Identify which cell holds the provided text, then report its (x, y) central coordinate. 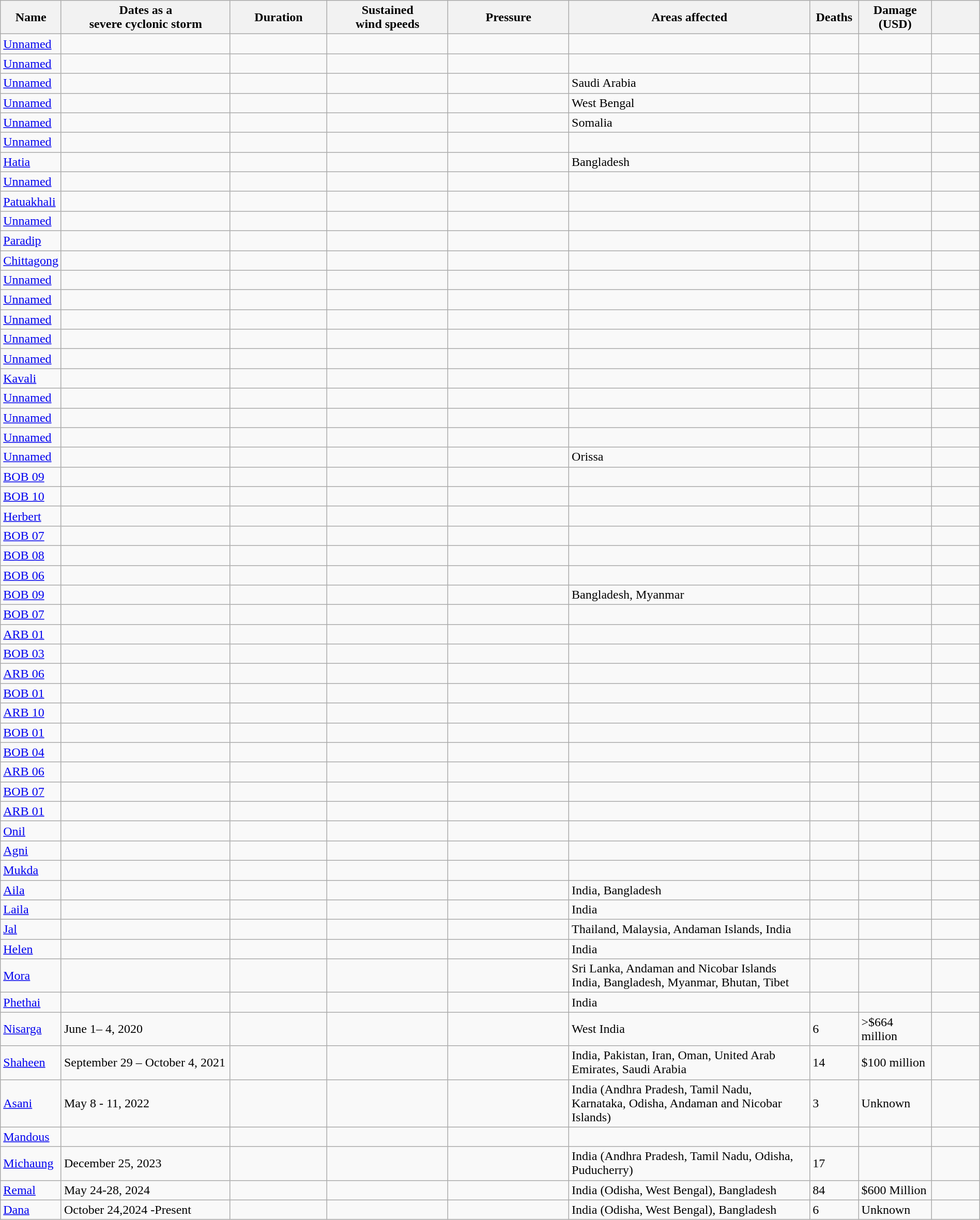
3 (834, 1103)
Agni (31, 850)
Sustainedwind speeds (388, 18)
$600 Million (895, 1190)
India (Andhra Pradesh, Tamil Nadu, Odisha, Puducherry) (690, 1163)
Chittagong (31, 260)
Mandous (31, 1137)
Damage(USD) (895, 18)
17 (834, 1163)
India, Pakistan, Iran, Oman, United Arab Emirates, Saudi Arabia (690, 1063)
Patuakhali (31, 201)
June 1– 4, 2020 (146, 1029)
Bangladesh, Myanmar (690, 595)
Orissa (690, 457)
Helen (31, 949)
Hatia (31, 162)
Mora (31, 976)
Name (31, 18)
Laila (31, 910)
Duration (279, 18)
$100 million (895, 1063)
Dates as asevere cyclonic storm (146, 18)
Asani (31, 1103)
Sri Lanka, Andaman and Nicobar IslandsIndia, Bangladesh, Myanmar, Bhutan, Tibet (690, 976)
Aila (31, 890)
Onil (31, 831)
Jal (31, 929)
Bangladesh (690, 162)
BOB 06 (31, 575)
May 24-28, 2024 (146, 1190)
India, Bangladesh (690, 890)
West Bengal (690, 103)
Somalia (690, 123)
Herbert (31, 516)
West India (690, 1029)
Michaung (31, 1163)
ARB 10 (31, 713)
14 (834, 1063)
Dana (31, 1210)
Paradip (31, 240)
Kavali (31, 378)
India (Andhra Pradesh, Tamil Nadu, Karnataka, Odisha, Andaman and Nicobar Islands) (690, 1103)
84 (834, 1190)
December 25, 2023 (146, 1163)
October 24,2024 -Present (146, 1210)
Thailand, Malaysia, Andaman Islands, India (690, 929)
Shaheen (31, 1063)
BOB 03 (31, 654)
BOB 08 (31, 555)
Mukda (31, 870)
Phethai (31, 1002)
May 8 - 11, 2022 (146, 1103)
September 29 – October 4, 2021 (146, 1063)
Remal (31, 1190)
Nisarga (31, 1029)
>$664 million (895, 1029)
BOB 10 (31, 496)
Deaths (834, 18)
Saudi Arabia (690, 83)
Areas affected (690, 18)
Pressure (509, 18)
BOB 04 (31, 752)
